From the cell containing the given text, extract its center point as [x, y] coordinate. 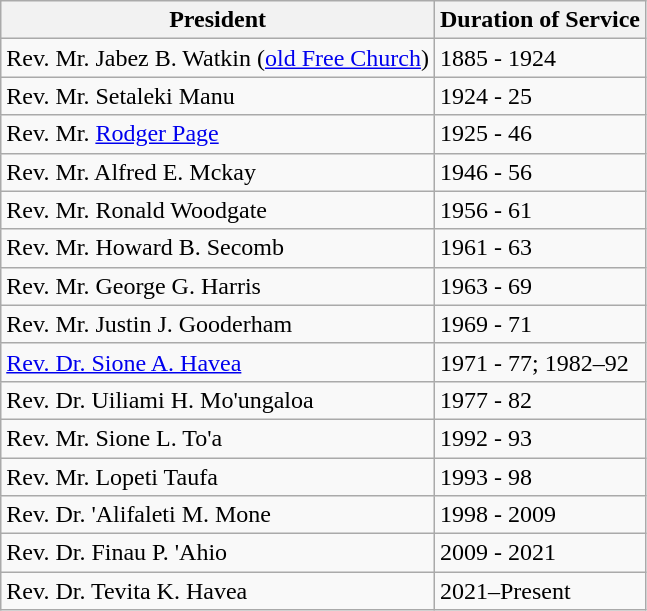
Rev. Mr. Rodger Page [218, 134]
2021–Present [540, 591]
1977 - 82 [540, 400]
1963 - 69 [540, 286]
1956 - 61 [540, 210]
1969 - 71 [540, 324]
1885 - 1924 [540, 58]
Rev. Mr. Alfred E. Mckay [218, 172]
1961 - 63 [540, 248]
1924 - 25 [540, 96]
Rev. Mr. Lopeti Taufa [218, 477]
Rev. Mr. Justin J. Gooderham [218, 324]
1998 - 2009 [540, 515]
President [218, 20]
1992 - 93 [540, 438]
Rev. Mr. George G. Harris [218, 286]
1925 - 46 [540, 134]
Rev. Mr. Jabez B. Watkin (old Free Church) [218, 58]
Rev. Mr. Howard B. Secomb [218, 248]
1946 - 56 [540, 172]
Rev. Mr. Sione L. To'a [218, 438]
Rev. Mr. Ronald Woodgate [218, 210]
Rev. Dr. 'Alifaleti M. Mone [218, 515]
Rev. Dr. Uiliami H. Mo'ungaloa [218, 400]
1971 - 77; 1982–92 [540, 362]
Duration of Service [540, 20]
1993 - 98 [540, 477]
Rev. Mr. Setaleki Manu [218, 96]
2009 - 2021 [540, 553]
Rev. Dr. Finau P. 'Ahio [218, 553]
Rev. Dr. Sione A. Havea [218, 362]
Rev. Dr. Tevita K. Havea [218, 591]
